Pinpoint the cell where the given text exists, returning its (X, Y) midpoint coordinate. 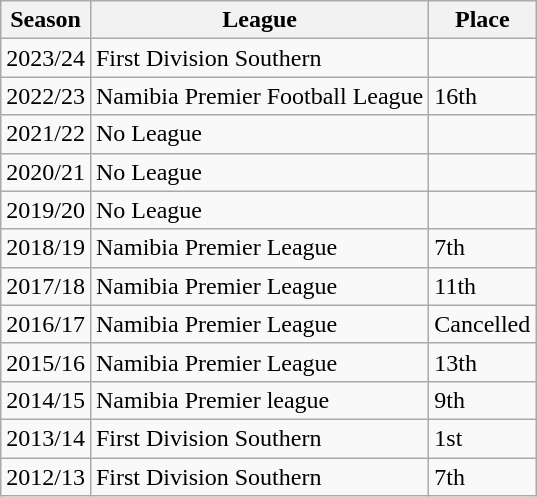
Season (46, 20)
1st (482, 438)
League (259, 20)
2019/20 (46, 210)
2012/13 (46, 477)
2018/19 (46, 248)
13th (482, 362)
Place (482, 20)
2014/15 (46, 400)
11th (482, 286)
2020/21 (46, 172)
2016/17 (46, 324)
9th (482, 400)
2013/14 (46, 438)
2023/24 (46, 58)
2022/23 (46, 96)
16th (482, 96)
2015/16 (46, 362)
Cancelled (482, 324)
2021/22 (46, 134)
2017/18 (46, 286)
Namibia Premier Football League (259, 96)
Namibia Premier league (259, 400)
